Find where the given text appears and provide that cell's center as [X, Y] coordinate. 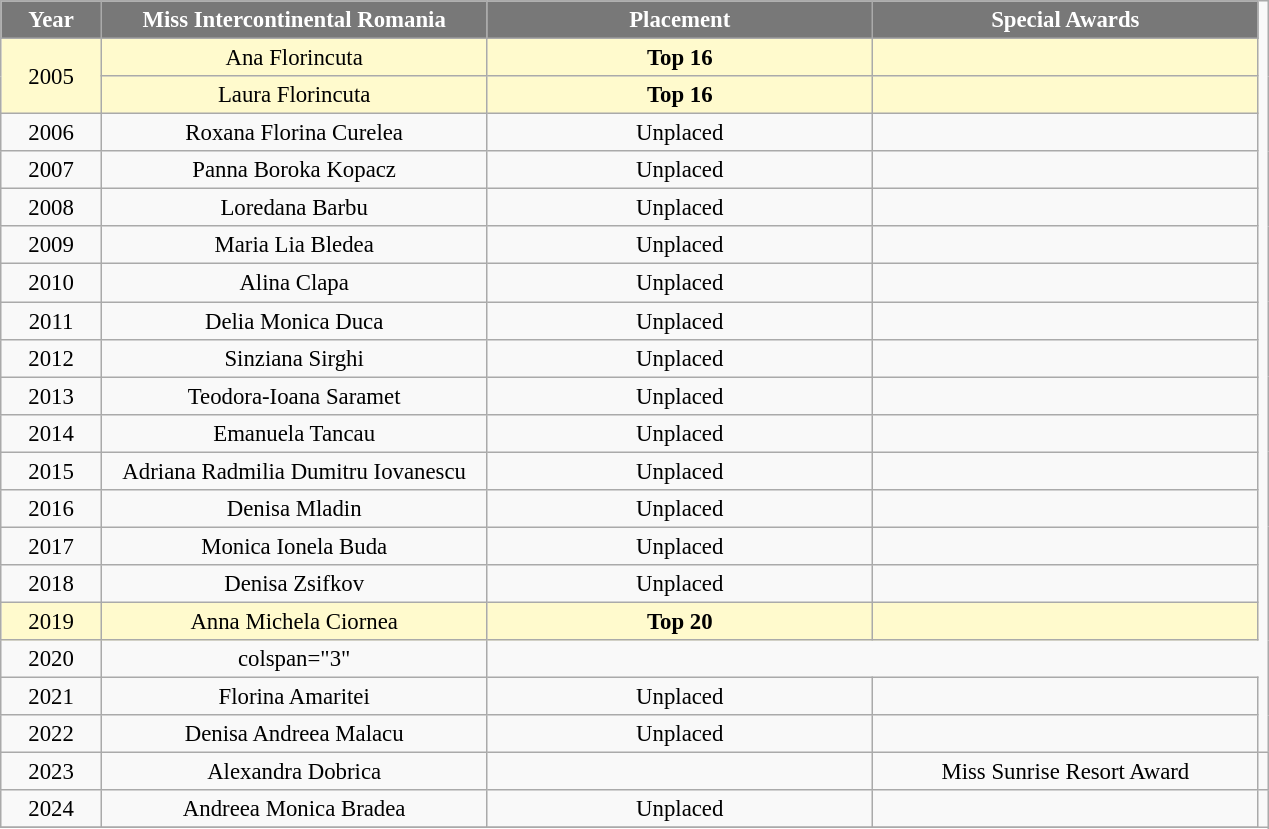
2008 [52, 208]
Loredana Barbu [294, 208]
2012 [52, 358]
Florina Amaritei [294, 697]
Placement [680, 20]
2024 [52, 809]
2023 [52, 772]
2013 [52, 396]
Denisa Andreea Malacu [294, 734]
2005 [52, 76]
2011 [52, 321]
Alina Clapa [294, 283]
Sinziana Sirghi [294, 358]
2006 [52, 133]
2020 [52, 659]
Denisa Mladin [294, 509]
Miss Sunrise Resort Award [1066, 772]
Anna Michela Ciornea [294, 621]
2018 [52, 584]
Adriana Radmilia Dumitru Iovanescu [294, 471]
Alexandra Dobrica [294, 772]
2021 [52, 697]
2014 [52, 433]
Delia Monica Duca [294, 321]
2022 [52, 734]
Maria Lia Bledea [294, 245]
2017 [52, 546]
Monica Ionela Buda [294, 546]
Emanuela Tancau [294, 433]
colspan="3" [294, 659]
2015 [52, 471]
Laura Florincuta [294, 95]
Roxana Florina Curelea [294, 133]
2009 [52, 245]
2019 [52, 621]
Year [52, 20]
Ana Florincuta [294, 58]
Teodora-Ioana Saramet [294, 396]
2007 [52, 170]
2016 [52, 509]
2010 [52, 283]
Andreea Monica Bradea [294, 809]
Miss Intercontinental Romania [294, 20]
Special Awards [1066, 20]
Top 20 [680, 621]
Denisa Zsifkov [294, 584]
Panna Boroka Kopacz [294, 170]
